Locate the cell with the specified text and output its [x, y] center coordinate. 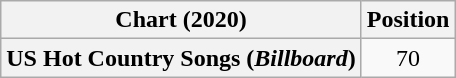
70 [408, 58]
Position [408, 20]
Chart (2020) [181, 20]
US Hot Country Songs (Billboard) [181, 58]
